Locate the cell with the specified text and output its (x, y) center coordinate. 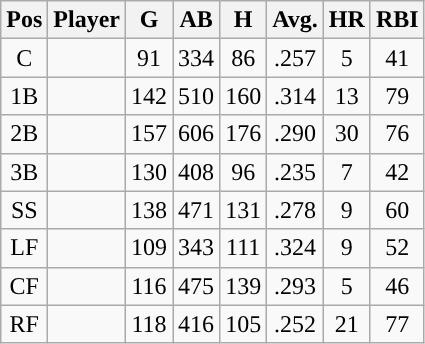
.257 (296, 58)
2B (24, 134)
131 (244, 210)
176 (244, 134)
77 (397, 324)
471 (196, 210)
13 (346, 96)
343 (196, 248)
Player (87, 20)
160 (244, 96)
CF (24, 286)
.314 (296, 96)
42 (397, 172)
RF (24, 324)
79 (397, 96)
C (24, 58)
.252 (296, 324)
118 (150, 324)
.293 (296, 286)
408 (196, 172)
105 (244, 324)
SS (24, 210)
HR (346, 20)
RBI (397, 20)
30 (346, 134)
G (150, 20)
Avg. (296, 20)
86 (244, 58)
LF (24, 248)
416 (196, 324)
.278 (296, 210)
21 (346, 324)
52 (397, 248)
606 (196, 134)
96 (244, 172)
AB (196, 20)
.235 (296, 172)
46 (397, 286)
111 (244, 248)
41 (397, 58)
510 (196, 96)
.290 (296, 134)
116 (150, 286)
142 (150, 96)
.324 (296, 248)
130 (150, 172)
91 (150, 58)
139 (244, 286)
7 (346, 172)
76 (397, 134)
334 (196, 58)
157 (150, 134)
3B (24, 172)
475 (196, 286)
H (244, 20)
138 (150, 210)
60 (397, 210)
Pos (24, 20)
1B (24, 96)
109 (150, 248)
